Scan for the cell matching the given text and deliver its [X, Y] coordinate at center. 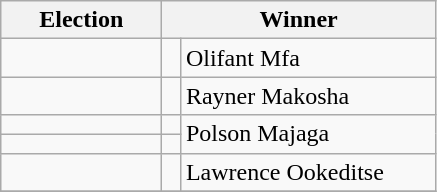
Rayner Makosha [308, 96]
Winner [299, 20]
Election [82, 20]
Lawrence Ookeditse [308, 172]
Polson Majaga [308, 134]
Olifant Mfa [308, 58]
